Identify which cell holds the provided text, then report its (X, Y) central coordinate. 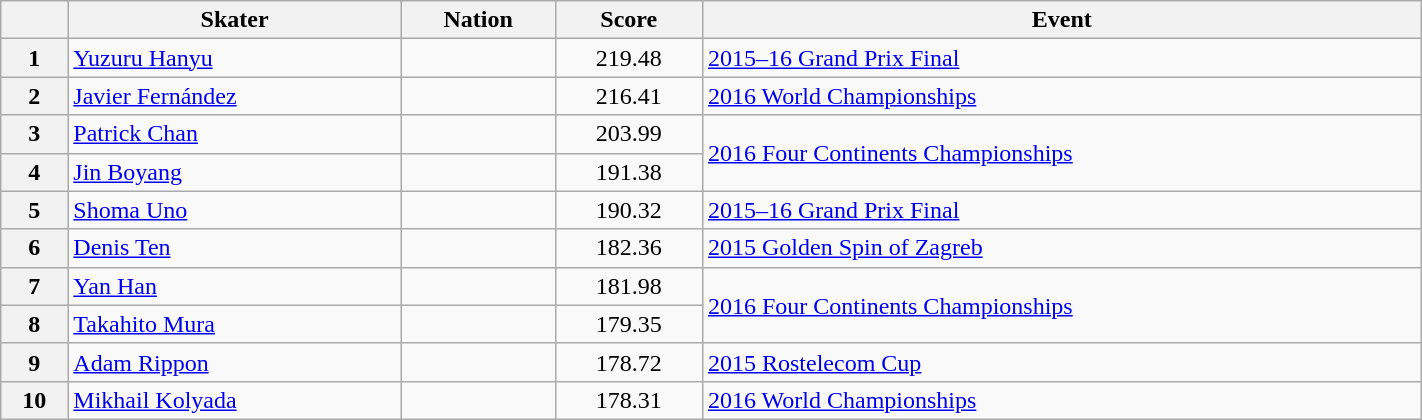
1 (34, 58)
9 (34, 362)
6 (34, 248)
Score (628, 20)
182.36 (628, 248)
10 (34, 400)
Event (1062, 20)
3 (34, 134)
191.38 (628, 172)
Javier Fernández (235, 96)
7 (34, 286)
179.35 (628, 324)
Shoma Uno (235, 210)
2015 Rostelecom Cup (1062, 362)
Nation (478, 20)
8 (34, 324)
178.72 (628, 362)
5 (34, 210)
Adam Rippon (235, 362)
Mikhail Kolyada (235, 400)
4 (34, 172)
2015 Golden Spin of Zagreb (1062, 248)
2 (34, 96)
181.98 (628, 286)
219.48 (628, 58)
Skater (235, 20)
203.99 (628, 134)
190.32 (628, 210)
Yan Han (235, 286)
216.41 (628, 96)
Patrick Chan (235, 134)
Yuzuru Hanyu (235, 58)
Denis Ten (235, 248)
Takahito Mura (235, 324)
178.31 (628, 400)
Jin Boyang (235, 172)
